Determine the [x, y] coordinate at the center of the cell enclosing the given text.  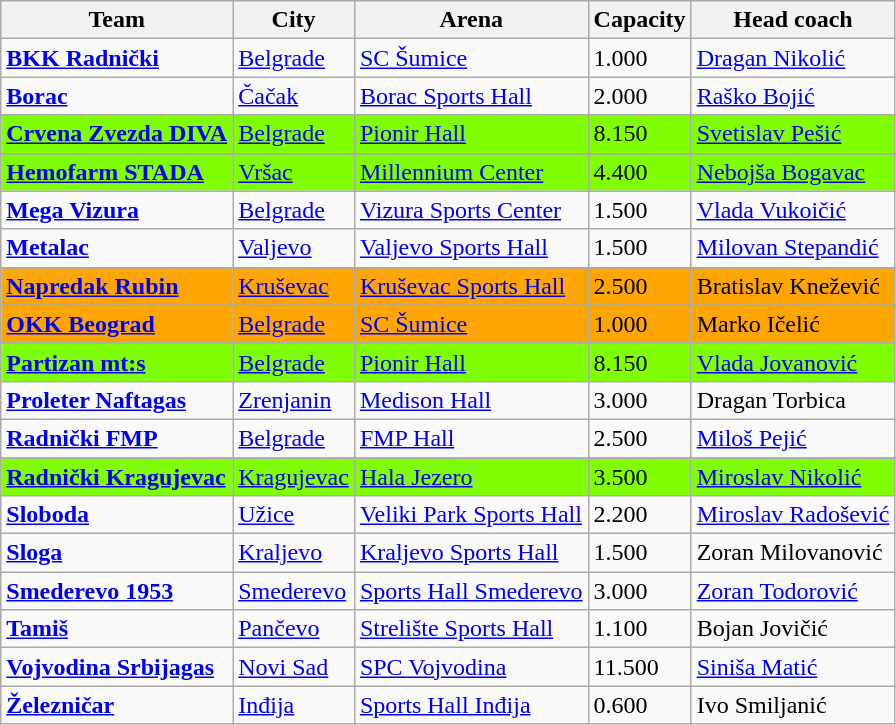
Svetislav Pešić [793, 134]
Kruševac Sports Hall [471, 286]
Smederevo 1953 [117, 591]
Raško Bojić [793, 96]
Miroslav Nikolić [793, 477]
Inđija [294, 705]
Crvena Zvezda DIVA [117, 134]
Radnički Kragujevac [117, 477]
2.200 [640, 515]
Borac [117, 96]
Marko Ičelić [793, 324]
Veliki Park Sports Hall [471, 515]
Capacity [640, 20]
Dragan Nikolić [793, 58]
Team [117, 20]
Čačak [294, 96]
Bratislav Knežević [793, 286]
Novi Sad [294, 667]
Head coach [793, 20]
Sloga [117, 553]
Železničar [117, 705]
2.000 [640, 96]
Vojvodina Srbijagas [117, 667]
Kraljevo [294, 553]
Kragujevac [294, 477]
Borac Sports Hall [471, 96]
Ivo Smiljanić [793, 705]
Hemofarm STADA [117, 172]
BKK Radnički [117, 58]
Smederevo [294, 591]
Arena [471, 20]
Napredak Rubin [117, 286]
Hala Jezero [471, 477]
Zrenjanin [294, 400]
Radnički FMP [117, 438]
Partizan mt:s [117, 362]
Valjevo [294, 248]
Miloš Pejić [793, 438]
Vlada Jovanović [793, 362]
11.500 [640, 667]
1.100 [640, 629]
Vizura Sports Center [471, 210]
Zoran Todorović [793, 591]
3.500 [640, 477]
City [294, 20]
Metalac [117, 248]
Bojan Jovičić [793, 629]
Tamiš [117, 629]
Medison Hall [471, 400]
Siniša Matić [793, 667]
OKK Beograd [117, 324]
Proleter Naftagas [117, 400]
Miroslav Radošević [793, 515]
FMP Hall [471, 438]
Kraljevo Sports Hall [471, 553]
Mega Vizura [117, 210]
Strelište Sports Hall [471, 629]
4.400 [640, 172]
SPC Vojvodina [471, 667]
Vlada Vukoičić [793, 210]
Sports Hall Smederevo [471, 591]
Užice [294, 515]
0.600 [640, 705]
Millennium Center [471, 172]
Zoran Milovanović [793, 553]
Pančevo [294, 629]
Kruševac [294, 286]
Sloboda [117, 515]
Milovan Stepandić [793, 248]
Nebojša Bogavac [793, 172]
Vršac [294, 172]
Valjevo Sports Hall [471, 248]
Dragan Torbica [793, 400]
Sports Hall Inđija [471, 705]
